Output the (x, y) coordinate of the center of the cell containing the given text.  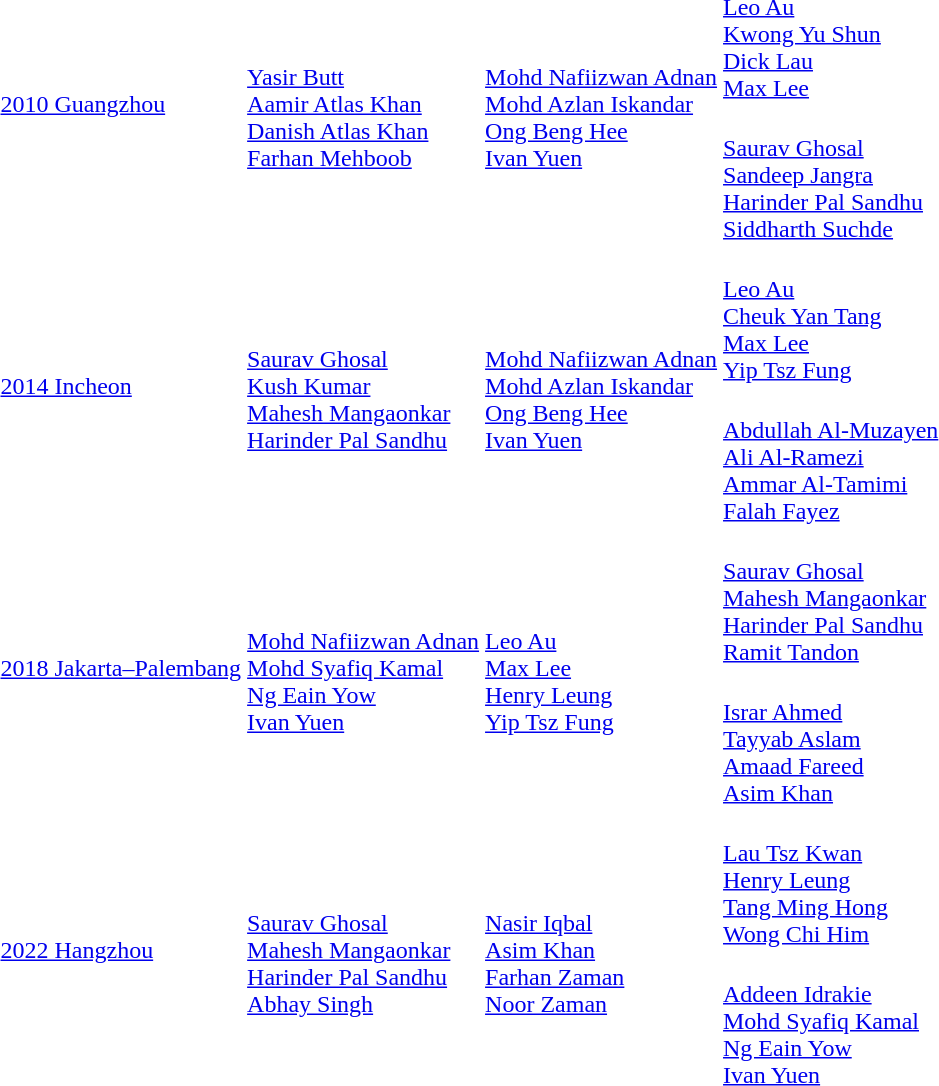
Leo AuMax LeeHenry LeungYip Tsz Fung (602, 668)
Mohd Nafiizwan AdnanMohd Azlan IskandarOng Beng HeeIvan Yuen (602, 386)
Mohd Nafiizwan AdnanMohd Syafiq KamalNg Eain YowIvan Yuen (364, 668)
Saurav GhosalKush KumarMahesh MangaonkarHarinder Pal Sandhu (364, 386)
